Return the (X, Y) coordinate for the center point of the cell that contains the specified text.  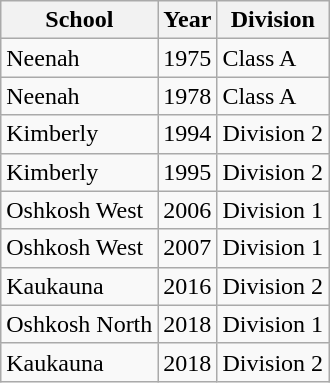
1994 (188, 134)
1995 (188, 172)
Year (188, 20)
Oshkosh North (80, 324)
2016 (188, 286)
2007 (188, 248)
School (80, 20)
2006 (188, 210)
Division (273, 20)
1978 (188, 96)
1975 (188, 58)
